Scan for the cell matching the given text and deliver its [x, y] coordinate at center. 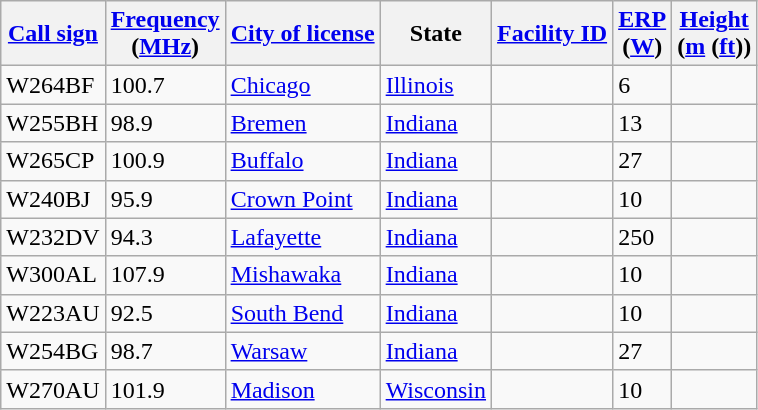
Facility ID [552, 34]
250 [642, 237]
Call sign [53, 34]
W254BG [53, 351]
W264BF [53, 85]
98.7 [165, 351]
Mishawaka [302, 275]
ERP(W) [642, 34]
100.9 [165, 161]
Frequency(MHz) [165, 34]
100.7 [165, 85]
Bremen [302, 123]
101.9 [165, 389]
W232DV [53, 237]
W255BH [53, 123]
95.9 [165, 199]
13 [642, 123]
Lafayette [302, 237]
Buffalo [302, 161]
98.9 [165, 123]
State [436, 34]
92.5 [165, 313]
Madison [302, 389]
Wisconsin [436, 389]
W270AU [53, 389]
Warsaw [302, 351]
107.9 [165, 275]
South Bend [302, 313]
W300AL [53, 275]
94.3 [165, 237]
Crown Point [302, 199]
City of license [302, 34]
Illinois [436, 85]
Chicago [302, 85]
6 [642, 85]
W223AU [53, 313]
Height(m (ft)) [714, 34]
W240BJ [53, 199]
W265CP [53, 161]
